Provide the [x, y] coordinate of the cell's center where the given text is located.  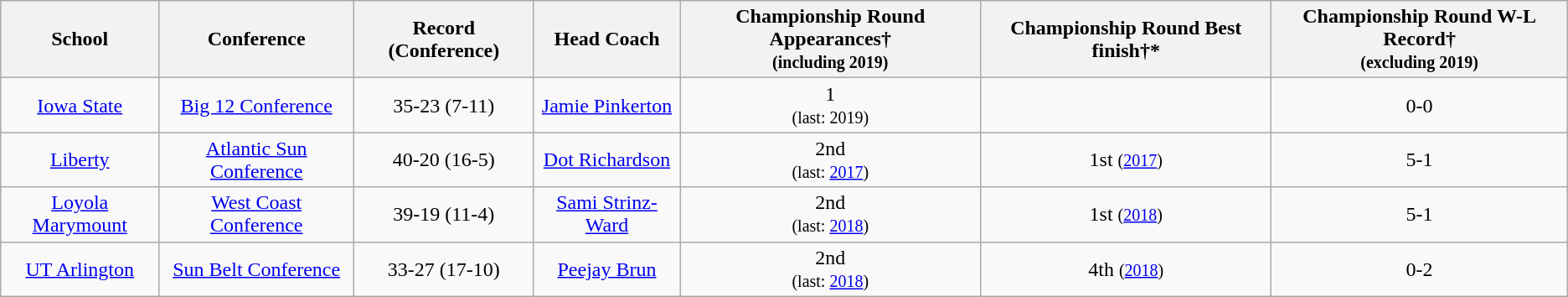
Loyola Marymount [80, 215]
1st (2018) [1126, 215]
Atlantic Sun Conference [256, 159]
33-27 (17-10) [444, 268]
Championship Round Best finish†* [1126, 39]
School [80, 39]
Conference [256, 39]
1(last: 2019) [830, 106]
Championship Round W-L Record† (excluding 2019) [1419, 39]
40-20 (16-5) [444, 159]
Peejay Brun [606, 268]
0-2 [1419, 268]
Iowa State [80, 106]
Record (Conference) [444, 39]
0-0 [1419, 106]
2nd(last: 2017) [830, 159]
39-19 (11-4) [444, 215]
West Coast Conference [256, 215]
Dot Richardson [606, 159]
Liberty [80, 159]
35-23 (7-11) [444, 106]
1st (2017) [1126, 159]
Jamie Pinkerton [606, 106]
UT Arlington [80, 268]
4th (2018) [1126, 268]
Head Coach [606, 39]
Championship Round Appearances† (including 2019) [830, 39]
Big 12 Conference [256, 106]
Sami Strinz-Ward [606, 215]
Sun Belt Conference [256, 268]
